For the text-containing cell, return its midpoint in (X, Y) coordinate format. 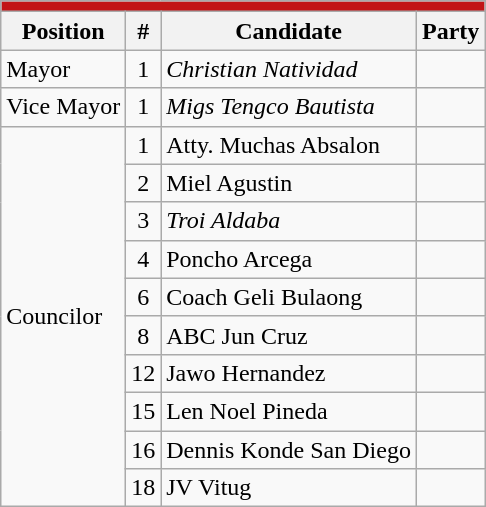
Candidate (289, 31)
18 (144, 488)
Party (450, 31)
JV Vitug (289, 488)
Position (64, 31)
Atty. Muchas Absalon (289, 145)
# (144, 31)
Dennis Konde San Diego (289, 449)
Mayor (64, 69)
16 (144, 449)
Vice Mayor (64, 107)
15 (144, 411)
6 (144, 297)
ABC Jun Cruz (289, 335)
3 (144, 221)
12 (144, 373)
Troi Aldaba (289, 221)
4 (144, 259)
Councilor (64, 316)
8 (144, 335)
2 (144, 183)
Coach Geli Bulaong (289, 297)
Poncho Arcega (289, 259)
Migs Tengco Bautista (289, 107)
Len Noel Pineda (289, 411)
Christian Natividad (289, 69)
Jawo Hernandez (289, 373)
Miel Agustin (289, 183)
